Search for the cell housing the specified text and yield its (X, Y) center coordinate. 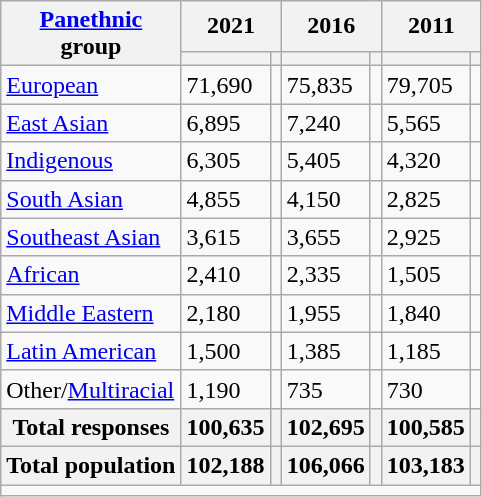
5,405 (326, 161)
Indigenous (91, 161)
2,410 (226, 275)
75,835 (326, 85)
7,240 (326, 123)
4,150 (326, 199)
European (91, 85)
2,335 (326, 275)
Middle Eastern (91, 313)
3,615 (226, 237)
South Asian (91, 199)
730 (426, 389)
1,385 (326, 351)
2,180 (226, 313)
1,505 (426, 275)
2021 (231, 26)
East Asian (91, 123)
79,705 (426, 85)
1,190 (226, 389)
Latin American (91, 351)
100,585 (426, 427)
2011 (431, 26)
4,320 (426, 161)
102,188 (226, 465)
1,500 (226, 351)
3,655 (326, 237)
African (91, 275)
5,565 (426, 123)
6,305 (226, 161)
1,955 (326, 313)
4,855 (226, 199)
Southeast Asian (91, 237)
102,695 (326, 427)
1,840 (426, 313)
1,185 (426, 351)
Total population (91, 465)
100,635 (226, 427)
2,925 (426, 237)
Total responses (91, 427)
6,895 (226, 123)
735 (326, 389)
Other/Multiracial (91, 389)
2016 (331, 26)
71,690 (226, 85)
Panethnicgroup (91, 34)
106,066 (326, 465)
2,825 (426, 199)
103,183 (426, 465)
